Determine the (X, Y) coordinate at the center of the cell enclosing the given text.  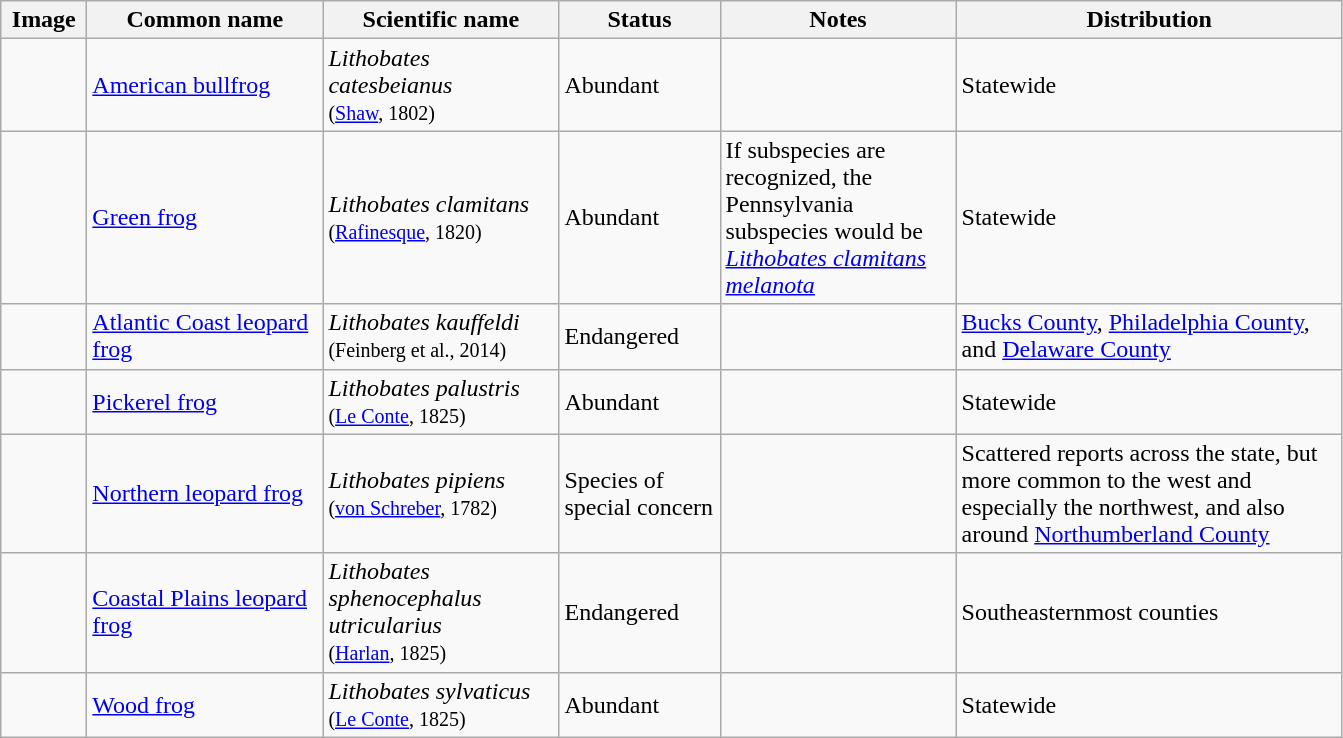
American bullfrog (205, 85)
Lithobates palustris(Le Conte, 1825) (441, 402)
Status (640, 20)
Lithobates sphenocephalus utricularius(Harlan, 1825) (441, 612)
Common name (205, 20)
Image (44, 20)
Species of special concern (640, 494)
Wood frog (205, 704)
Northern leopard frog (205, 494)
Coastal Plains leopard frog (205, 612)
Lithobates pipiens(von Schreber, 1782) (441, 494)
Bucks County, Philadelphia County, and Delaware County (1149, 336)
Lithobates sylvaticus(Le Conte, 1825) (441, 704)
Lithobates kauffeldi(Feinberg et al., 2014) (441, 336)
Distribution (1149, 20)
Lithobates clamitans(Rafinesque, 1820) (441, 218)
If subspecies are recognized, the Pennsylvania subspecies would be Lithobates clamitans melanota (838, 218)
Scientific name (441, 20)
Pickerel frog (205, 402)
Notes (838, 20)
Lithobates catesbeianus(Shaw, 1802) (441, 85)
Scattered reports across the state, but more common to the west and especially the northwest, and also around Northumberland County (1149, 494)
Atlantic Coast leopard frog (205, 336)
Southeasternmost counties (1149, 612)
Green frog (205, 218)
